Scan for the cell matching the given text and deliver its [x, y] coordinate at center. 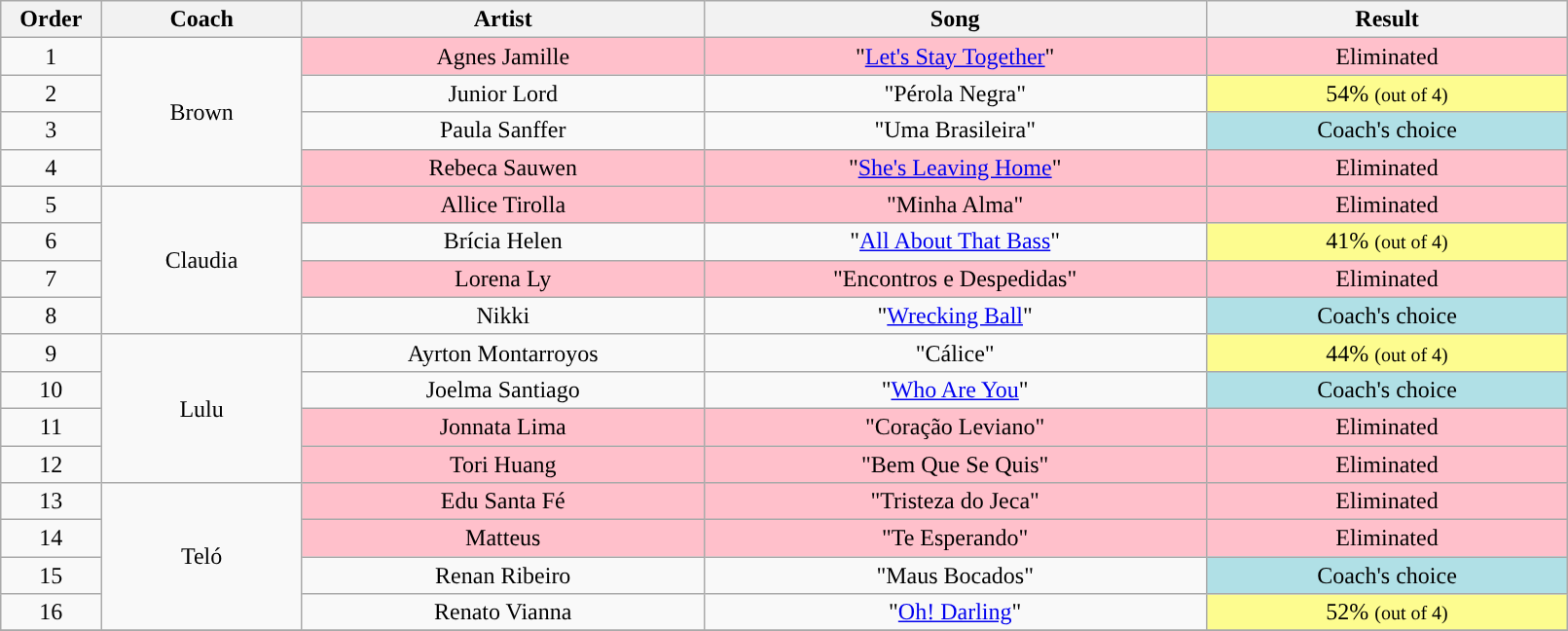
Result [1387, 19]
14 [51, 538]
Rebeca Sauwen [502, 167]
Paula Sanffer [502, 130]
54% (out of 4) [1387, 93]
16 [51, 612]
Agnes Jamille [502, 56]
7 [51, 278]
4 [51, 167]
8 [51, 315]
Edu Santa Fé [502, 501]
Coach [201, 19]
Jonnata Lima [502, 427]
"Uma Brasileira" [955, 130]
41% (out of 4) [1387, 241]
Tori Huang [502, 464]
"Oh! Darling" [955, 612]
15 [51, 575]
44% (out of 4) [1387, 353]
Brícia Helen [502, 241]
"Cálice" [955, 353]
"Coração Leviano" [955, 427]
Lorena Ly [502, 278]
Order [51, 19]
Junior Lord [502, 93]
"Wrecking Ball" [955, 315]
3 [51, 130]
1 [51, 56]
12 [51, 464]
"She's Leaving Home" [955, 167]
"All About That Bass" [955, 241]
"Maus Bocados" [955, 575]
Lulu [201, 408]
5 [51, 204]
Teló [201, 557]
10 [51, 390]
"Pérola Negra" [955, 93]
2 [51, 93]
11 [51, 427]
"Encontros e Despedidas" [955, 278]
Joelma Santiago [502, 390]
Renato Vianna [502, 612]
Artist [502, 19]
"Tristeza do Jeca" [955, 501]
13 [51, 501]
52% (out of 4) [1387, 612]
Ayrton Montarroyos [502, 353]
Song [955, 19]
"Bem Que Se Quis" [955, 464]
"Minha Alma" [955, 204]
6 [51, 241]
Renan Ribeiro [502, 575]
Nikki [502, 315]
9 [51, 353]
Allice Tirolla [502, 204]
"Te Esperando" [955, 538]
"Who Are You" [955, 390]
Claudia [201, 260]
Brown [201, 112]
"Let's Stay Together" [955, 56]
Matteus [502, 538]
